Extract the [x, y] coordinate from the center of the cell holding the provided text.  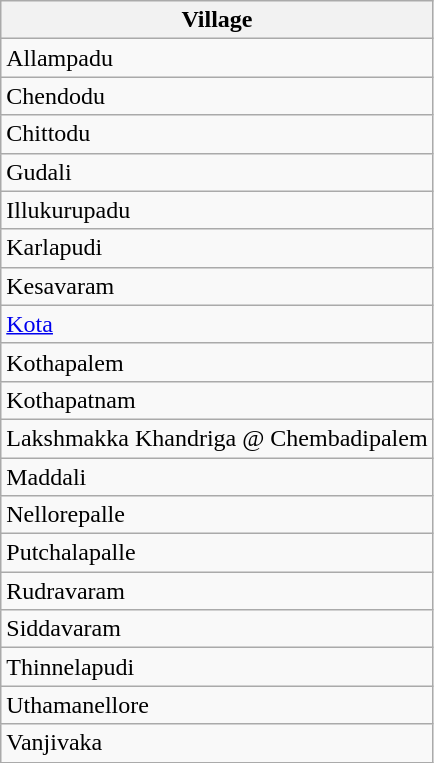
Putchalapalle [217, 553]
Siddavaram [217, 629]
Rudravaram [217, 591]
Nellorepalle [217, 515]
Kothapatnam [217, 400]
Chittodu [217, 134]
Gudali [217, 172]
Karlapudi [217, 248]
Kota [217, 324]
Lakshmakka Khandriga @ Chembadipalem [217, 438]
Thinnelapudi [217, 667]
Kesavaram [217, 286]
Uthamanellore [217, 705]
Vanjivaka [217, 743]
Chendodu [217, 96]
Maddali [217, 477]
Illukurupadu [217, 210]
Kothapalem [217, 362]
Allampadu [217, 58]
Village [217, 20]
